Determine the (X, Y) coordinate at the center of the cell enclosing the given text.  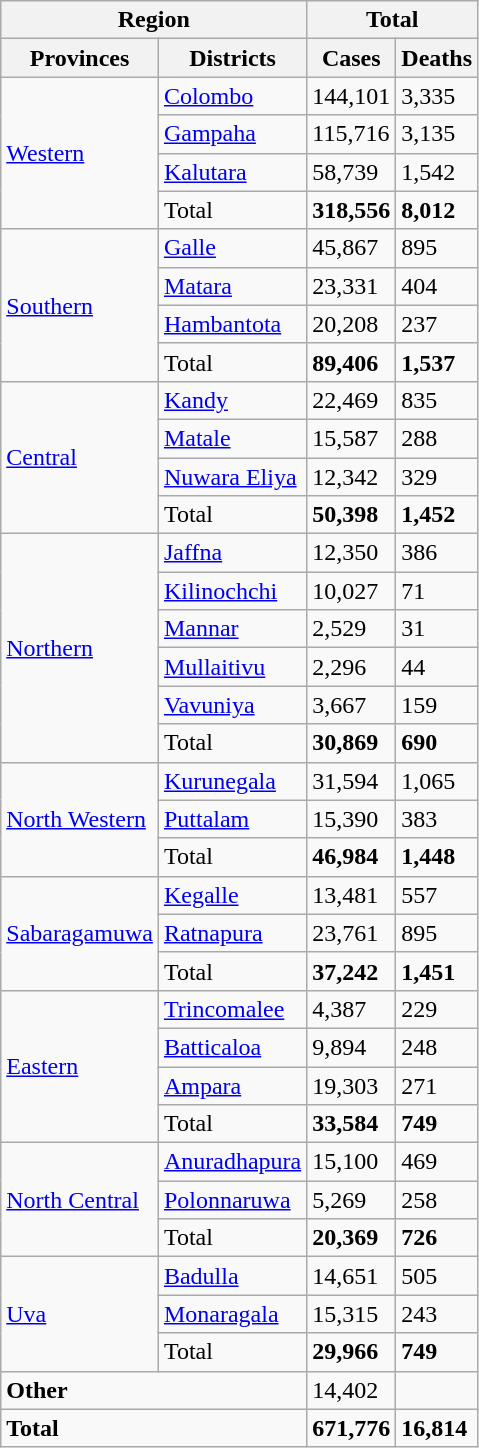
3,135 (437, 134)
726 (437, 1238)
Northern (80, 648)
Mullaitivu (232, 667)
Provinces (80, 58)
23,331 (352, 286)
45,867 (352, 248)
4,387 (352, 1009)
Districts (232, 58)
1,452 (437, 515)
33,584 (352, 1124)
404 (437, 286)
Kurunegala (232, 781)
Monaragala (232, 1314)
Sabaragamuwa (80, 933)
329 (437, 477)
557 (437, 895)
8,012 (437, 210)
1,451 (437, 971)
386 (437, 553)
Eastern (80, 1066)
Ampara (232, 1085)
2,296 (352, 667)
23,761 (352, 933)
271 (437, 1085)
20,369 (352, 1238)
Kalutara (232, 172)
Nuwara Eliya (232, 477)
1,537 (437, 362)
Kandy (232, 400)
North Western (80, 819)
71 (437, 591)
3,335 (437, 96)
Region (154, 20)
Deaths (437, 58)
12,342 (352, 477)
383 (437, 819)
Hambantota (232, 324)
505 (437, 1276)
10,027 (352, 591)
Anuradhapura (232, 1162)
31,594 (352, 781)
Matara (232, 286)
248 (437, 1047)
115,716 (352, 134)
288 (437, 438)
Gampaha (232, 134)
Galle (232, 248)
690 (437, 743)
Southern (80, 305)
Vavuniya (232, 705)
9,894 (352, 1047)
19,303 (352, 1085)
Polonnaruwa (232, 1200)
Matale (232, 438)
13,481 (352, 895)
258 (437, 1200)
30,869 (352, 743)
Ratnapura (232, 933)
1,448 (437, 857)
469 (437, 1162)
2,529 (352, 629)
Jaffna (232, 553)
Batticaloa (232, 1047)
North Central (80, 1200)
Cases (352, 58)
31 (437, 629)
Trincomalee (232, 1009)
671,776 (352, 1428)
14,402 (352, 1390)
46,984 (352, 857)
159 (437, 705)
144,101 (352, 96)
835 (437, 400)
44 (437, 667)
58,739 (352, 172)
237 (437, 324)
Uva (80, 1314)
Kegalle (232, 895)
Western (80, 153)
229 (437, 1009)
12,350 (352, 553)
Puttalam (232, 819)
89,406 (352, 362)
20,208 (352, 324)
Badulla (232, 1276)
50,398 (352, 515)
22,469 (352, 400)
318,556 (352, 210)
16,814 (437, 1428)
Mannar (232, 629)
5,269 (352, 1200)
37,242 (352, 971)
Colombo (232, 96)
15,587 (352, 438)
Kilinochchi (232, 591)
243 (437, 1314)
15,100 (352, 1162)
Other (154, 1390)
3,667 (352, 705)
Central (80, 457)
1,065 (437, 781)
1,542 (437, 172)
29,966 (352, 1352)
14,651 (352, 1276)
15,390 (352, 819)
15,315 (352, 1314)
